Return the (x, y) coordinate for the center point of the cell that contains the specified text.  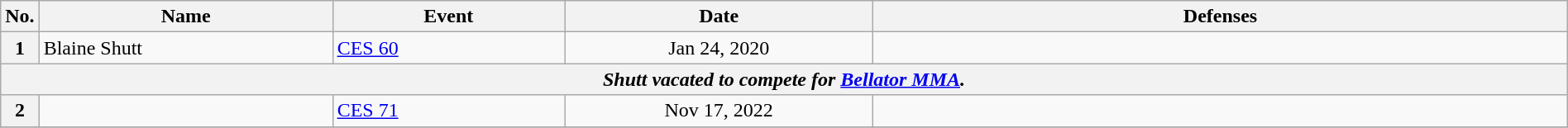
1 (20, 48)
Nov 17, 2022 (719, 111)
Defenses (1221, 17)
Blaine Shutt (185, 48)
CES 60 (448, 48)
Shutt vacated to compete for Bellator MMA. (784, 79)
No. (20, 17)
Jan 24, 2020 (719, 48)
Event (448, 17)
Name (185, 17)
2 (20, 111)
CES 71 (448, 111)
Date (719, 17)
